Provide the [X, Y] coordinate of the cell's center where the given text is located.  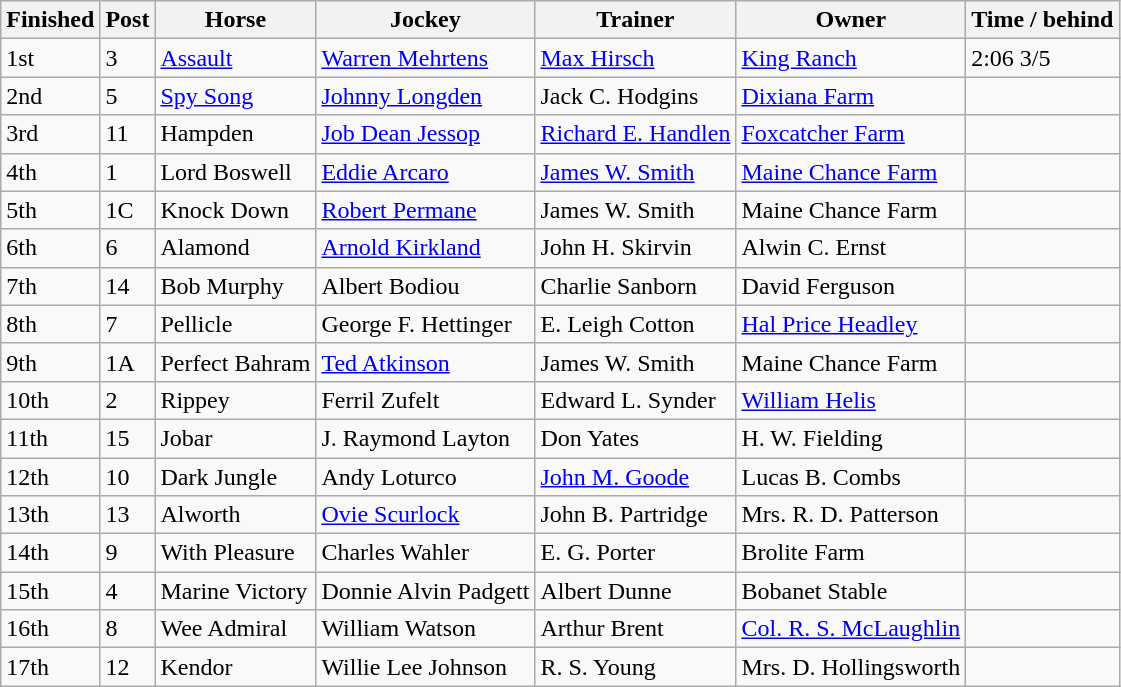
15th [50, 591]
Assault [236, 58]
William Watson [426, 629]
Willie Lee Johnson [426, 667]
Kendor [236, 667]
Horse [236, 20]
Max Hirsch [636, 58]
Don Yates [636, 438]
6th [50, 248]
Bob Murphy [236, 286]
Post [128, 20]
King Ranch [851, 58]
14 [128, 286]
Dixiana Farm [851, 96]
10 [128, 477]
John M. Goode [636, 477]
9 [128, 553]
Spy Song [236, 96]
R. S. Young [636, 667]
14th [50, 553]
13th [50, 515]
7 [128, 324]
William Helis [851, 400]
1st [50, 58]
Dark Jungle [236, 477]
Johnny Longden [426, 96]
Eddie Arcaro [426, 172]
Mrs. D. Hollingsworth [851, 667]
Ted Atkinson [426, 362]
13 [128, 515]
David Ferguson [851, 286]
15 [128, 438]
Albert Dunne [636, 591]
Job Dean Jessop [426, 134]
2:06 3/5 [1042, 58]
5th [50, 210]
Rippey [236, 400]
E. Leigh Cotton [636, 324]
8 [128, 629]
8th [50, 324]
Bobanet Stable [851, 591]
6 [128, 248]
5 [128, 96]
Alwin C. Ernst [851, 248]
Arthur Brent [636, 629]
10th [50, 400]
12th [50, 477]
Jobar [236, 438]
John H. Skirvin [636, 248]
Marine Victory [236, 591]
Mrs. R. D. Patterson [851, 515]
2 [128, 400]
Jockey [426, 20]
J. Raymond Layton [426, 438]
3rd [50, 134]
2nd [50, 96]
Hampden [236, 134]
Alamond [236, 248]
Brolite Farm [851, 553]
4 [128, 591]
Trainer [636, 20]
Pellicle [236, 324]
George F. Hettinger [426, 324]
Lucas B. Combs [851, 477]
Knock Down [236, 210]
9th [50, 362]
Warren Mehrtens [426, 58]
Foxcatcher Farm [851, 134]
7th [50, 286]
Robert Permane [426, 210]
3 [128, 58]
1C [128, 210]
Finished [50, 20]
Jack C. Hodgins [636, 96]
Col. R. S. McLaughlin [851, 629]
Time / behind [1042, 20]
E. G. Porter [636, 553]
Lord Boswell [236, 172]
1A [128, 362]
Arnold Kirkland [426, 248]
Charlie Sanborn [636, 286]
Wee Admiral [236, 629]
4th [50, 172]
Owner [851, 20]
1 [128, 172]
Ovie Scurlock [426, 515]
Alworth [236, 515]
Charles Wahler [426, 553]
Andy Loturco [426, 477]
John B. Partridge [636, 515]
Perfect Bahram [236, 362]
H. W. Fielding [851, 438]
16th [50, 629]
Edward L. Synder [636, 400]
With Pleasure [236, 553]
Donnie Alvin Padgett [426, 591]
12 [128, 667]
11 [128, 134]
17th [50, 667]
Richard E. Handlen [636, 134]
Ferril Zufelt [426, 400]
11th [50, 438]
Albert Bodiou [426, 286]
Hal Price Headley [851, 324]
